For the text-containing cell, return its midpoint in (x, y) coordinate format. 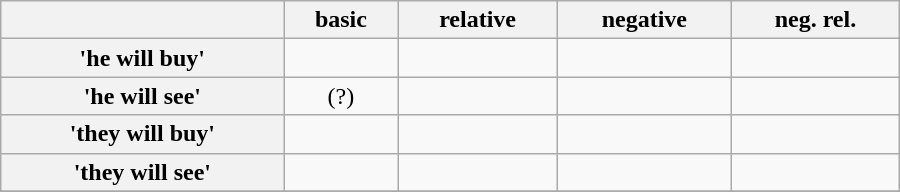
'he will buy' (142, 58)
neg. rel. (816, 20)
(?) (341, 96)
relative (478, 20)
negative (644, 20)
'they will buy' (142, 134)
basic (341, 20)
'he will see' (142, 96)
'they will see' (142, 172)
